Provide the [X, Y] coordinate of the cell's center where the given text is located.  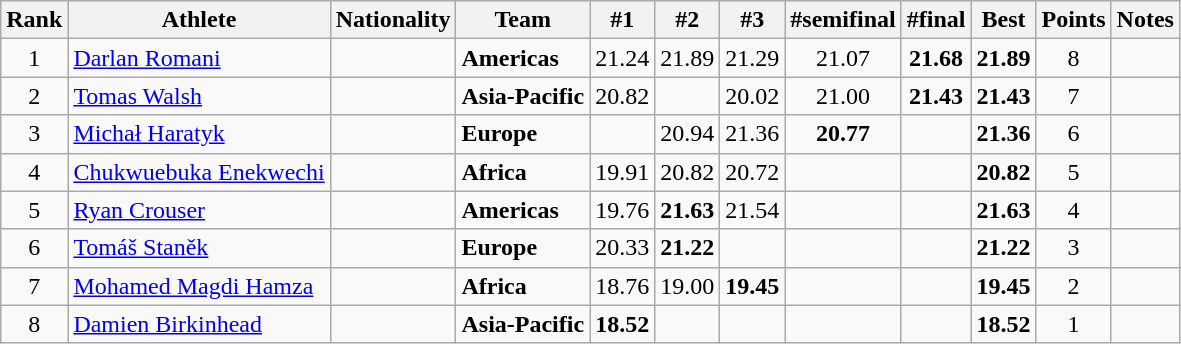
Darlan Romani [199, 58]
Best [1004, 20]
19.91 [622, 172]
21.24 [622, 58]
#semifinal [843, 20]
#2 [688, 20]
Chukwuebuka Enekwechi [199, 172]
21.07 [843, 58]
Mohamed Magdi Hamza [199, 286]
20.94 [688, 134]
21.68 [936, 58]
Points [1074, 20]
Tomáš Staněk [199, 248]
20.33 [622, 248]
Tomas Walsh [199, 96]
#final [936, 20]
Nationality [393, 20]
#3 [752, 20]
21.29 [752, 58]
19.76 [622, 210]
20.02 [752, 96]
19.00 [688, 286]
Ryan Crouser [199, 210]
Michał Haratyk [199, 134]
21.00 [843, 96]
Rank [34, 20]
#1 [622, 20]
Notes [1145, 20]
20.77 [843, 134]
18.76 [622, 286]
20.72 [752, 172]
Damien Birkinhead [199, 324]
21.54 [752, 210]
Athlete [199, 20]
Team [523, 20]
